For the text-containing cell, return its midpoint in [x, y] coordinate format. 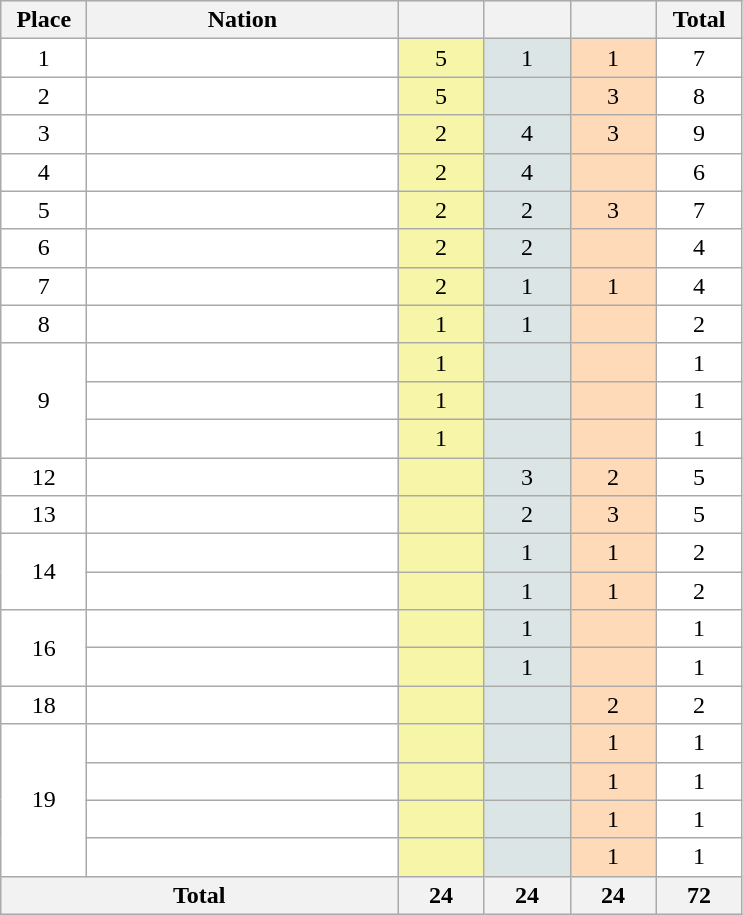
19 [44, 800]
18 [44, 705]
14 [44, 572]
72 [699, 895]
16 [44, 648]
Place [44, 20]
13 [44, 515]
12 [44, 477]
Nation [242, 20]
